For the text-containing cell, return its midpoint in [X, Y] coordinate format. 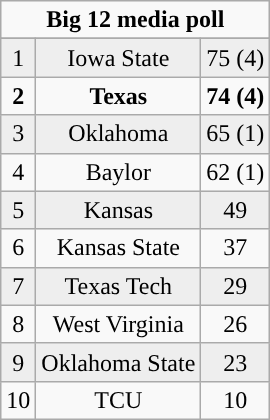
Texas [118, 96]
75 (4) [236, 58]
29 [236, 286]
65 (1) [236, 134]
3 [18, 134]
TCU [118, 400]
26 [236, 324]
23 [236, 362]
1 [18, 58]
8 [18, 324]
West Virginia [118, 324]
Kansas [118, 210]
Oklahoma State [118, 362]
2 [18, 96]
Texas Tech [118, 286]
4 [18, 172]
62 (1) [236, 172]
Kansas State [118, 248]
74 (4) [236, 96]
49 [236, 210]
Iowa State [118, 58]
Big 12 media poll [136, 20]
7 [18, 286]
Baylor [118, 172]
37 [236, 248]
9 [18, 362]
Oklahoma [118, 134]
5 [18, 210]
6 [18, 248]
